Extract the [X, Y] coordinate from the center of the cell holding the provided text.  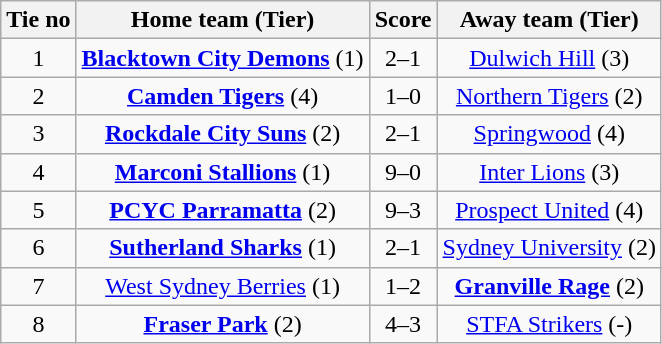
6 [38, 248]
1–0 [403, 96]
Prospect United (4) [549, 210]
4–3 [403, 324]
Sutherland Sharks (1) [222, 248]
Tie no [38, 20]
Sydney University (2) [549, 248]
8 [38, 324]
Home team (Tier) [222, 20]
3 [38, 134]
Granville Rage (2) [549, 286]
PCYC Parramatta (2) [222, 210]
Dulwich Hill (3) [549, 58]
1–2 [403, 286]
9–0 [403, 172]
Springwood (4) [549, 134]
Northern Tigers (2) [549, 96]
Camden Tigers (4) [222, 96]
STFA Strikers (-) [549, 324]
1 [38, 58]
7 [38, 286]
9–3 [403, 210]
2 [38, 96]
Away team (Tier) [549, 20]
5 [38, 210]
West Sydney Berries (1) [222, 286]
Fraser Park (2) [222, 324]
Inter Lions (3) [549, 172]
4 [38, 172]
Score [403, 20]
Blacktown City Demons (1) [222, 58]
Rockdale City Suns (2) [222, 134]
Marconi Stallions (1) [222, 172]
